Return (x, y) of the center of cell containing provided text 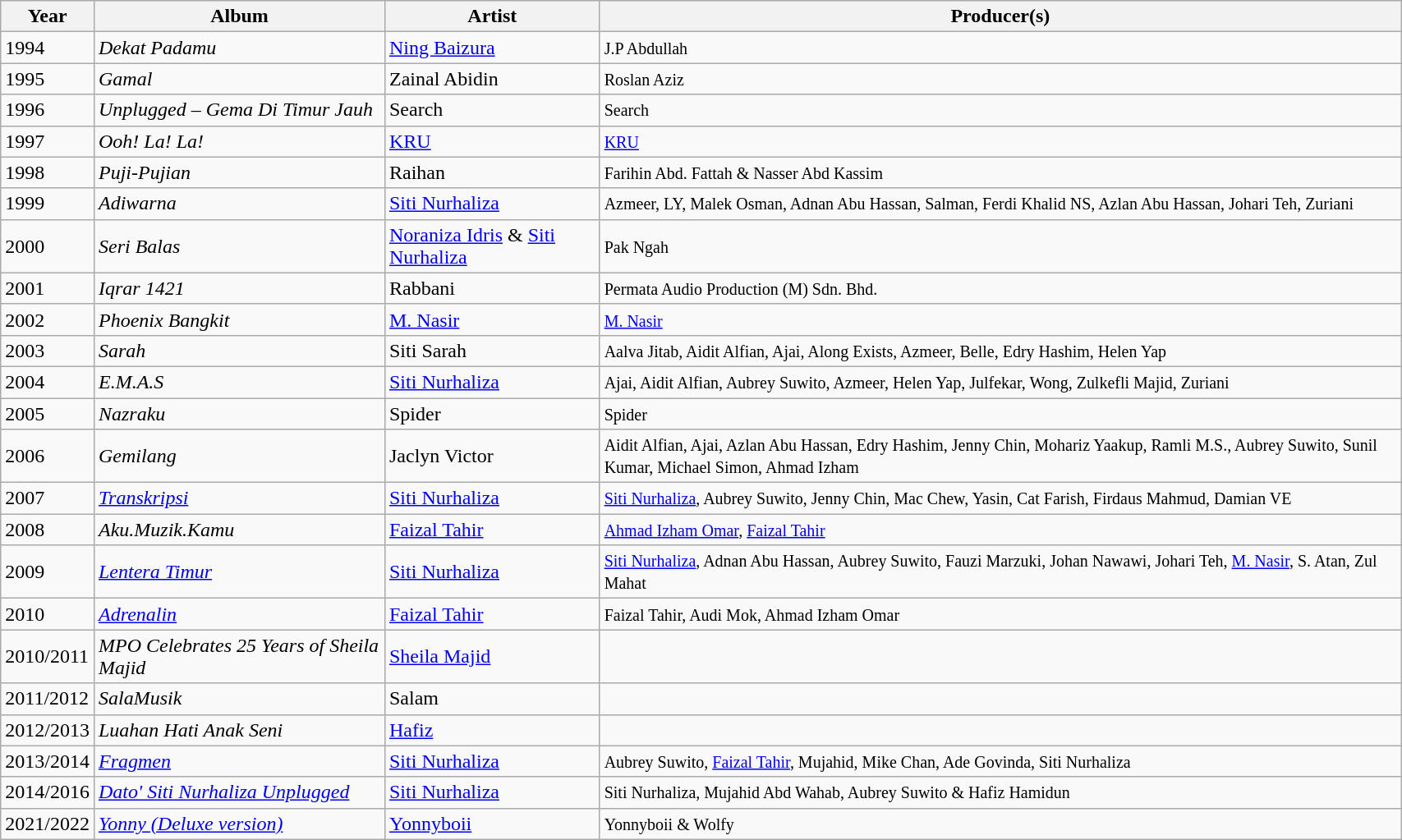
2021/2022 (48, 824)
Aalva Jitab, Aidit Alfian, Ajai, Along Exists, Azmeer, Belle, Edry Hashim, Helen Yap (1000, 351)
Lentera Timur (239, 571)
Seri Balas (239, 246)
Ooh! La! La! (239, 141)
Salam (492, 699)
Unplugged – Gema Di Timur Jauh (239, 110)
Jaclyn Victor (492, 457)
Siti Nurhaliza, Aubrey Suwito, Jenny Chin, Mac Chew, Yasin, Cat Farish, Firdaus Mahmud, Damian VE (1000, 498)
Yonnyboii (492, 824)
2012/2013 (48, 730)
2014/2016 (48, 792)
Sarah (239, 351)
2004 (48, 382)
2000 (48, 246)
Artist (492, 16)
Yonny (Deluxe version) (239, 824)
Farihin Abd. Fattah & Nasser Abd Kassim (1000, 172)
Noraniza Idris & Siti Nurhaliza (492, 246)
Iqrar 1421 (239, 288)
Adrenalin (239, 614)
Aubrey Suwito, Faizal Tahir, Mujahid, Mike Chan, Ade Govinda, Siti Nurhaliza (1000, 761)
Aku.Muzik.Kamu (239, 530)
Year (48, 16)
1994 (48, 48)
Adiwarna (239, 204)
Pak Ngah (1000, 246)
Gamal (239, 79)
2011/2012 (48, 699)
E.M.A.S (239, 382)
1997 (48, 141)
Permata Audio Production (M) Sdn. Bhd. (1000, 288)
Luahan Hati Anak Seni (239, 730)
2008 (48, 530)
Aidit Alfian, Ajai, Azlan Abu Hassan, Edry Hashim, Jenny Chin, Mohariz Yaakup, Ramli M.S., Aubrey Suwito, Sunil Kumar, Michael Simon, Ahmad Izham (1000, 457)
2005 (48, 413)
1996 (48, 110)
Nazraku (239, 413)
Gemilang (239, 457)
Ahmad Izham Omar, Faizal Tahir (1000, 530)
Ajai, Aidit Alfian, Aubrey Suwito, Azmeer, Helen Yap, Julfekar, Wong, Zulkefli Majid, Zuriani (1000, 382)
2009 (48, 571)
2003 (48, 351)
Sheila Majid (492, 657)
Rabbani (492, 288)
2010/2011 (48, 657)
1995 (48, 79)
MPO Celebrates 25 Years of Sheila Majid (239, 657)
Dato' Siti Nurhaliza Unplugged (239, 792)
Fragmen (239, 761)
2006 (48, 457)
1998 (48, 172)
2007 (48, 498)
Dekat Padamu (239, 48)
1999 (48, 204)
2002 (48, 319)
Album (239, 16)
Raihan (492, 172)
Siti Nurhaliza, Mujahid Abd Wahab, Aubrey Suwito & Hafiz Hamidun (1000, 792)
J.P Abdullah (1000, 48)
Siti Sarah (492, 351)
2001 (48, 288)
Phoenix Bangkit (239, 319)
Hafiz (492, 730)
2010 (48, 614)
Azmeer, LY, Malek Osman, Adnan Abu Hassan, Salman, Ferdi Khalid NS, Azlan Abu Hassan, Johari Teh, Zuriani (1000, 204)
Zainal Abidin (492, 79)
Siti Nurhaliza, Adnan Abu Hassan, Aubrey Suwito, Fauzi Marzuki, Johan Nawawi, Johari Teh, M. Nasir, S. Atan, Zul Mahat (1000, 571)
Roslan Aziz (1000, 79)
Yonnyboii & Wolfy (1000, 824)
2013/2014 (48, 761)
Ning Baizura (492, 48)
Transkripsi (239, 498)
SalaMusik (239, 699)
Faizal Tahir, Audi Mok, Ahmad Izham Omar (1000, 614)
Producer(s) (1000, 16)
Puji-Pujian (239, 172)
